Determine the [x, y] coordinate at the center of the cell enclosing the given text.  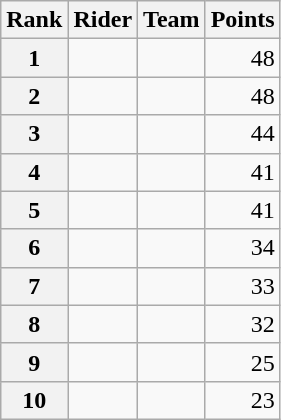
Team [172, 20]
10 [34, 400]
33 [242, 286]
2 [34, 96]
Points [242, 20]
Rank [34, 20]
23 [242, 400]
4 [34, 172]
34 [242, 248]
32 [242, 324]
44 [242, 134]
25 [242, 362]
8 [34, 324]
1 [34, 58]
3 [34, 134]
5 [34, 210]
9 [34, 362]
Rider [103, 20]
6 [34, 248]
7 [34, 286]
